Scan for the cell matching the given text and deliver its (X, Y) coordinate at center. 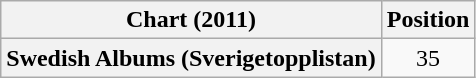
35 (428, 58)
Swedish Albums (Sverigetopplistan) (191, 58)
Chart (2011) (191, 20)
Position (428, 20)
